Scan for the cell matching the given text and deliver its [x, y] coordinate at center. 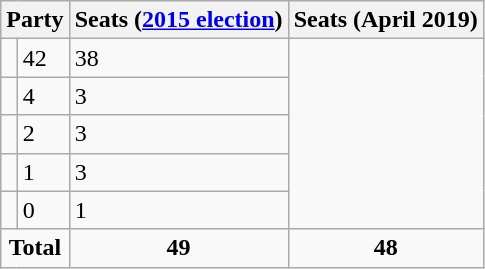
4 [43, 96]
49 [178, 248]
Party [35, 20]
42 [43, 58]
38 [178, 58]
Seats (April 2019) [386, 20]
Seats (2015 election) [178, 20]
0 [43, 210]
48 [386, 248]
2 [43, 134]
Total [35, 248]
